Locate the cell with the specified text and output its [X, Y] center coordinate. 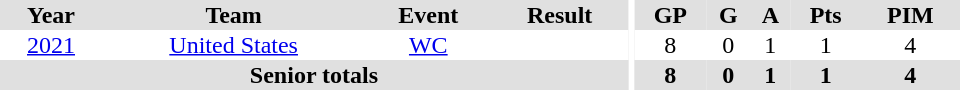
Year [51, 15]
2021 [51, 45]
WC [428, 45]
Senior totals [314, 75]
A [770, 15]
Pts [826, 15]
PIM [910, 15]
GP [670, 15]
G [728, 15]
United States [234, 45]
Team [234, 15]
Result [560, 15]
Event [428, 15]
